Return the [X, Y] coordinate for the center point of the cell that contains the specified text.  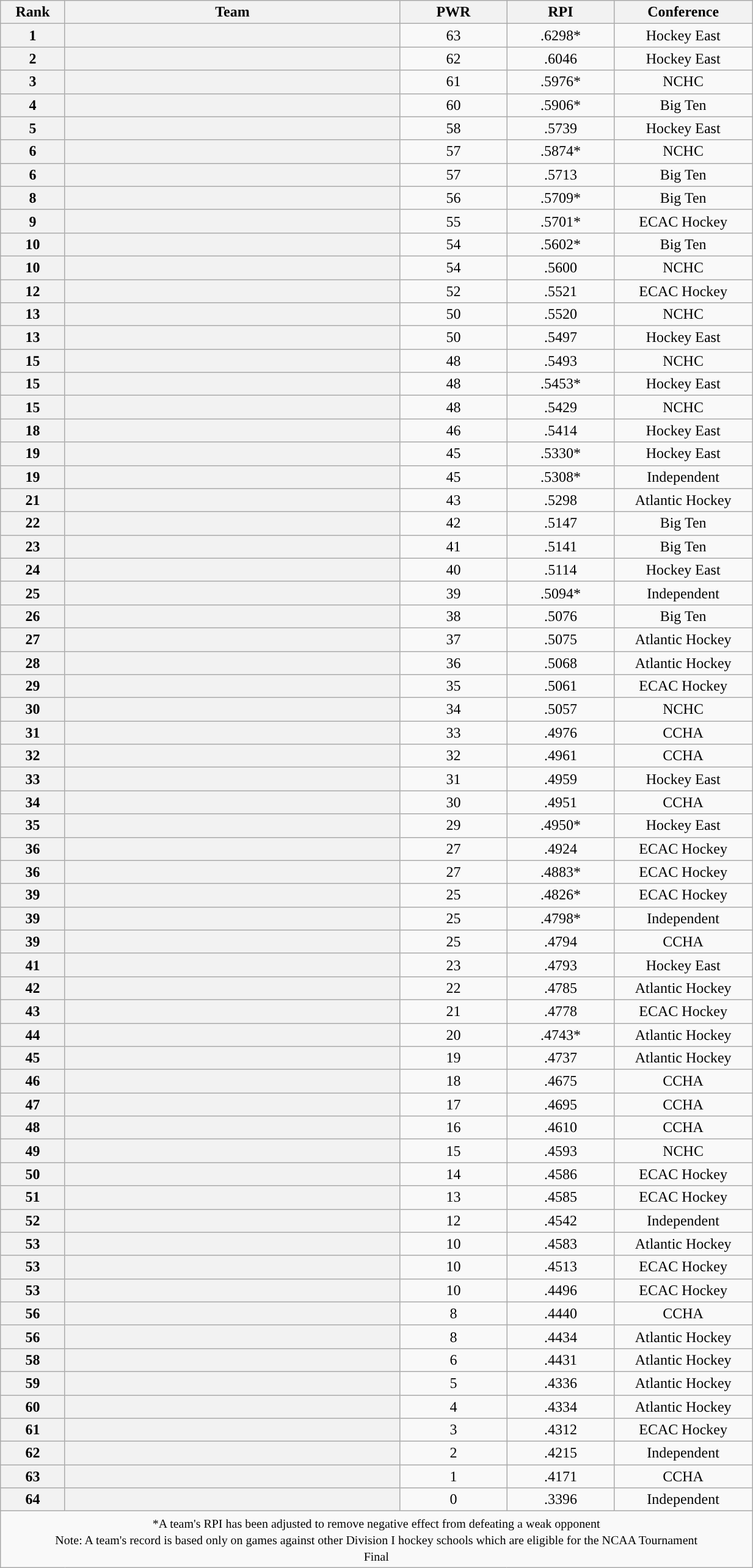
.4976 [561, 733]
.5602* [561, 244]
51 [33, 1197]
.5330* [561, 454]
.4496 [561, 1290]
.4924 [561, 849]
Rank [33, 12]
.5114 [561, 570]
.6298* [561, 35]
.4798* [561, 918]
RPI [561, 12]
.4334 [561, 1406]
.5298 [561, 500]
.4440 [561, 1313]
.5147 [561, 523]
.4961 [561, 756]
28 [33, 662]
.5520 [561, 314]
.4434 [561, 1337]
47 [33, 1105]
17 [453, 1105]
.4743* [561, 1035]
.5429 [561, 407]
16 [453, 1128]
.5414 [561, 430]
.4778 [561, 1011]
.5739 [561, 128]
.4826* [561, 895]
37 [453, 639]
.5057 [561, 710]
.5075 [561, 639]
.5709* [561, 198]
.5141 [561, 546]
.5497 [561, 338]
.4695 [561, 1105]
.5094* [561, 593]
55 [453, 221]
9 [33, 221]
.5906* [561, 105]
40 [453, 570]
38 [453, 616]
.5076 [561, 616]
.3396 [561, 1500]
.4593 [561, 1151]
.4336 [561, 1383]
.4171 [561, 1476]
.5493 [561, 361]
.4950* [561, 826]
.4542 [561, 1221]
.4215 [561, 1453]
.5976* [561, 82]
14 [453, 1174]
.4959 [561, 779]
.5521 [561, 291]
.4431 [561, 1360]
.5453* [561, 384]
24 [33, 570]
44 [33, 1035]
Team [232, 12]
.5600 [561, 267]
.5713 [561, 175]
.4785 [561, 988]
.4586 [561, 1174]
.4794 [561, 942]
.4585 [561, 1197]
.4883* [561, 872]
.5061 [561, 686]
.5701* [561, 221]
64 [33, 1500]
.4312 [561, 1430]
Conference [683, 12]
.4583 [561, 1244]
.4951 [561, 802]
0 [453, 1500]
.4675 [561, 1081]
.4793 [561, 965]
.5308* [561, 477]
.4513 [561, 1267]
59 [33, 1383]
.6046 [561, 59]
.5068 [561, 662]
.4610 [561, 1128]
49 [33, 1151]
.5874* [561, 151]
.4737 [561, 1058]
26 [33, 616]
PWR [453, 12]
20 [453, 1035]
